Identify which cell holds the provided text, then report its [X, Y] central coordinate. 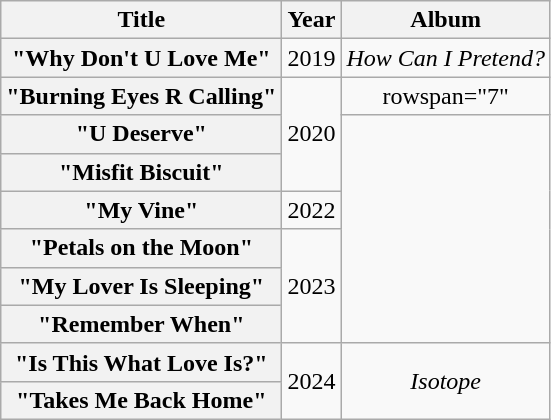
rowspan="7" [446, 96]
"Is This What Love Is?" [142, 362]
"Takes Me Back Home" [142, 400]
How Can I Pretend? [446, 58]
2022 [312, 210]
"My Vine" [142, 210]
Isotope [446, 381]
Title [142, 20]
Album [446, 20]
"U Deserve" [142, 134]
"Petals on the Moon" [142, 248]
"Why Don't U Love Me" [142, 58]
2019 [312, 58]
Year [312, 20]
"Misfit Biscuit" [142, 172]
2023 [312, 286]
2024 [312, 381]
"Remember When" [142, 324]
"My Lover Is Sleeping" [142, 286]
"Burning Eyes R Calling" [142, 96]
2020 [312, 134]
